Provide the [x, y] coordinate of the cell's center where the given text is located.  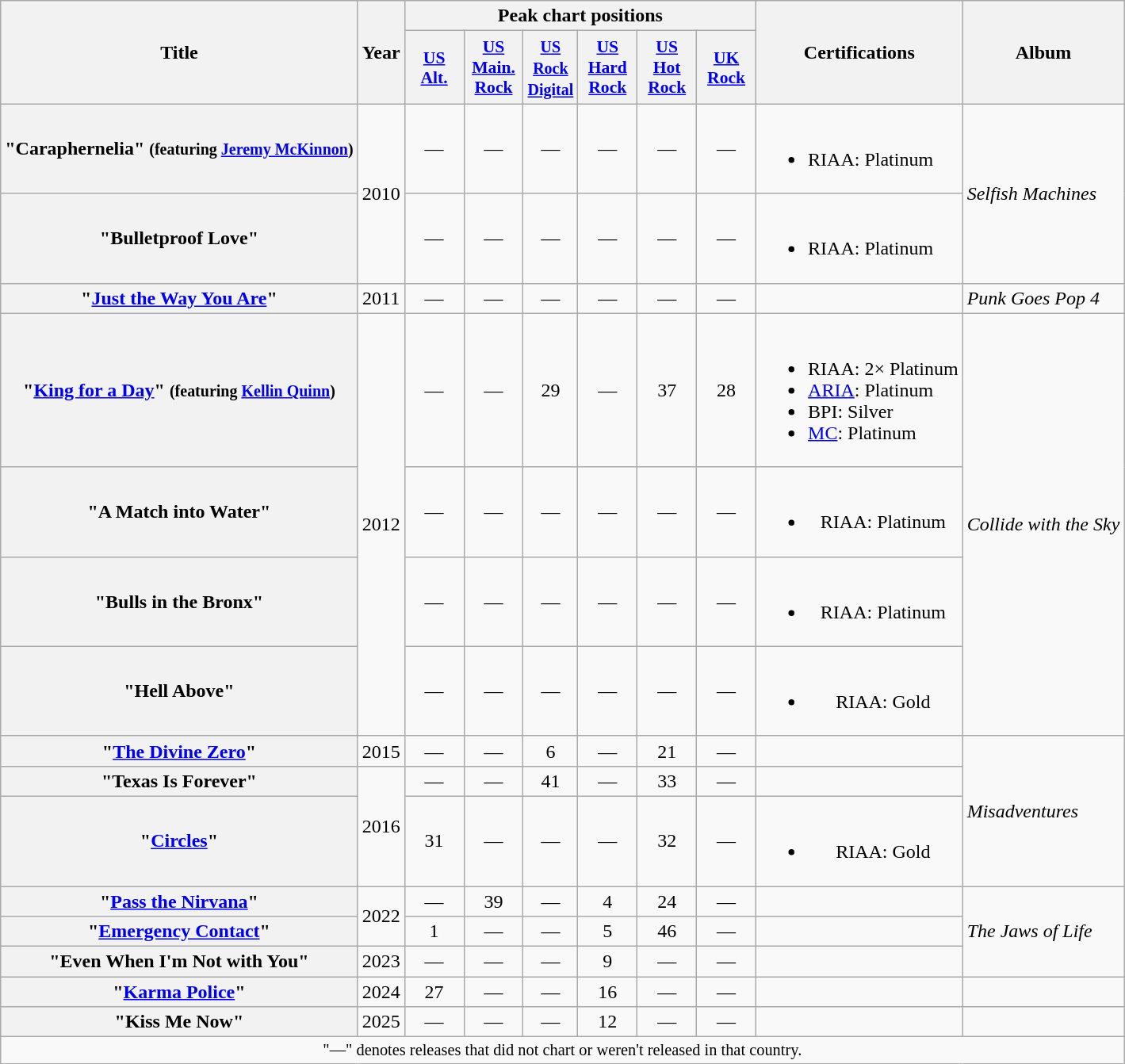
2011 [381, 298]
"A Match into Water" [179, 512]
37 [668, 390]
Album [1043, 52]
2015 [381, 751]
1 [434, 932]
28 [726, 390]
"King for a Day" (featuring Kellin Quinn) [179, 390]
21 [668, 751]
2012 [381, 525]
US Rock Digital [550, 67]
"Kiss Me Now" [179, 1022]
2025 [381, 1022]
"Just the Way You Are" [179, 298]
9 [607, 962]
USMain.Rock [493, 67]
41 [550, 781]
24 [668, 901]
"Texas Is Forever" [179, 781]
The Jaws of Life [1043, 932]
Certifications [859, 52]
"Even When I'm Not with You" [179, 962]
Year [381, 52]
US Alt. [434, 67]
"—" denotes releases that did not chart or weren't released in that country. [563, 1051]
2016 [381, 826]
31 [434, 840]
4 [607, 901]
39 [493, 901]
US Hard Rock [607, 67]
"The Divine Zero" [179, 751]
33 [668, 781]
27 [434, 992]
29 [550, 390]
RIAA: 2× PlatinumARIA: PlatinumBPI: SilverMC: Platinum [859, 390]
2024 [381, 992]
Peak chart positions [580, 16]
UK Rock [726, 67]
6 [550, 751]
"Karma Police" [179, 992]
32 [668, 840]
Punk Goes Pop 4 [1043, 298]
16 [607, 992]
2023 [381, 962]
2010 [381, 193]
Title [179, 52]
"Caraphernelia" (featuring Jeremy McKinnon) [179, 149]
"Bulls in the Bronx" [179, 601]
46 [668, 932]
Misadventures [1043, 810]
Selfish Machines [1043, 193]
Collide with the Sky [1043, 525]
"Emergency Contact" [179, 932]
12 [607, 1022]
2022 [381, 917]
US Hot Rock [668, 67]
"Bulletproof Love" [179, 238]
"Circles" [179, 840]
"Hell Above" [179, 691]
"Pass the Nirvana" [179, 901]
5 [607, 932]
